Find where the given text appears and provide that cell's center as (X, Y) coordinate. 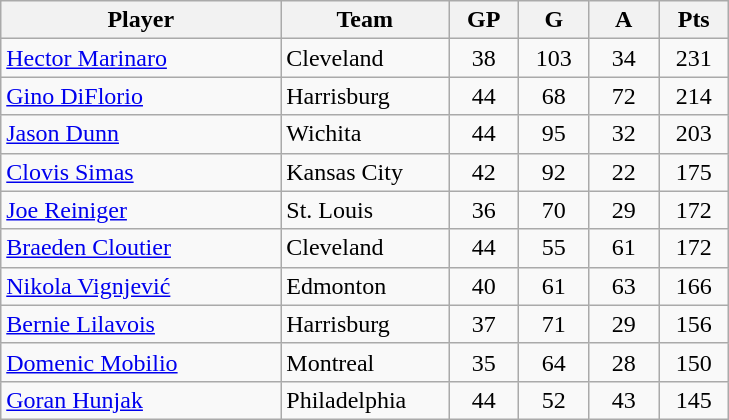
Team (365, 20)
Bernie Lilavois (141, 324)
68 (554, 96)
95 (554, 134)
70 (554, 210)
40 (484, 286)
22 (624, 172)
43 (624, 400)
36 (484, 210)
Pts (694, 20)
Hector Marinaro (141, 58)
G (554, 20)
156 (694, 324)
Edmonton (365, 286)
35 (484, 362)
145 (694, 400)
37 (484, 324)
Domenic Mobilio (141, 362)
34 (624, 58)
63 (624, 286)
42 (484, 172)
Nikola Vignjević (141, 286)
St. Louis (365, 210)
Jason Dunn (141, 134)
Wichita (365, 134)
Montreal (365, 362)
32 (624, 134)
Philadelphia (365, 400)
92 (554, 172)
214 (694, 96)
Joe Reiniger (141, 210)
38 (484, 58)
Goran Hunjak (141, 400)
103 (554, 58)
Kansas City (365, 172)
203 (694, 134)
A (624, 20)
Clovis Simas (141, 172)
166 (694, 286)
175 (694, 172)
72 (624, 96)
Player (141, 20)
150 (694, 362)
Braeden Cloutier (141, 248)
55 (554, 248)
Gino DiFlorio (141, 96)
52 (554, 400)
GP (484, 20)
71 (554, 324)
28 (624, 362)
231 (694, 58)
64 (554, 362)
